Output the (x, y) coordinate of the center of the cell containing the given text.  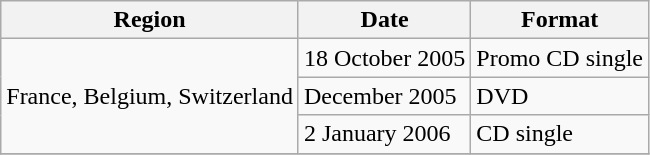
December 2005 (384, 96)
18 October 2005 (384, 58)
Date (384, 20)
Region (150, 20)
2 January 2006 (384, 134)
CD single (560, 134)
Format (560, 20)
Promo CD single (560, 58)
France, Belgium, Switzerland (150, 96)
DVD (560, 96)
